Return [X, Y] of the center of cell containing provided text 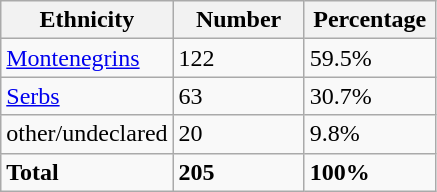
9.8% [370, 134]
122 [238, 58]
59.5% [370, 58]
other/undeclared [87, 134]
Number [238, 20]
205 [238, 172]
Serbs [87, 96]
Percentage [370, 20]
Total [87, 172]
63 [238, 96]
100% [370, 172]
20 [238, 134]
Ethnicity [87, 20]
Montenegrins [87, 58]
30.7% [370, 96]
